Return [X, Y] of the center of cell containing provided text 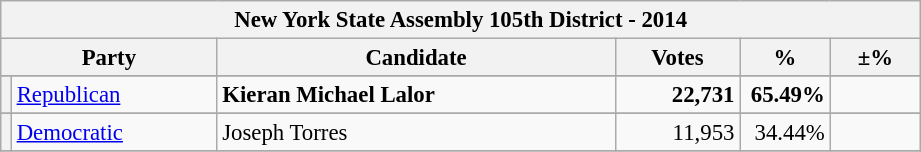
% [785, 58]
Kieran Michael Lalor [416, 95]
Candidate [416, 58]
Republican [114, 95]
New York State Assembly 105th District - 2014 [461, 20]
34.44% [785, 133]
11,953 [678, 133]
Votes [678, 58]
65.49% [785, 95]
±% [875, 58]
22,731 [678, 95]
Democratic [114, 133]
Joseph Torres [416, 133]
Party [109, 58]
